From the cell containing the given text, extract its center point as (x, y) coordinate. 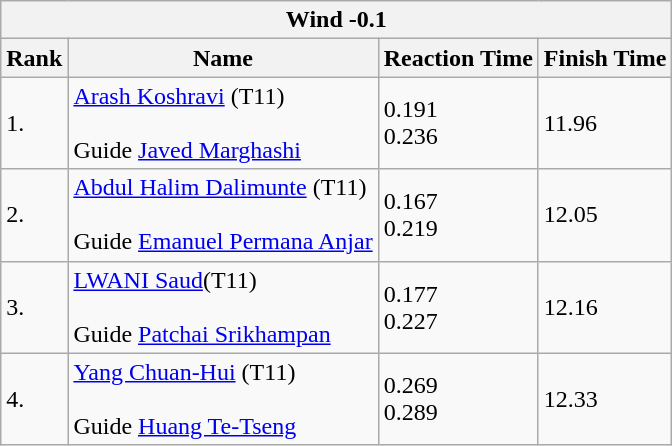
0.1910.236 (458, 123)
12.05 (605, 215)
Wind -0.1 (336, 20)
3. (34, 307)
12.33 (605, 399)
12.16 (605, 307)
11.96 (605, 123)
1. (34, 123)
Arash Koshravi (T11)Guide Javed Marghashi (223, 123)
Reaction Time (458, 58)
LWANI Saud(T11)Guide Patchai Srikhampan (223, 307)
4. (34, 399)
Abdul Halim Dalimunte (T11) Guide Emanuel Permana Anjar (223, 215)
0.1670.219 (458, 215)
Finish Time (605, 58)
Name (223, 58)
0.1770.227 (458, 307)
Yang Chuan-Hui (T11) Guide Huang Te-Tseng (223, 399)
0.2690.289 (458, 399)
Rank (34, 58)
2. (34, 215)
